Provide the [X, Y] coordinate of the cell's center where the given text is located.  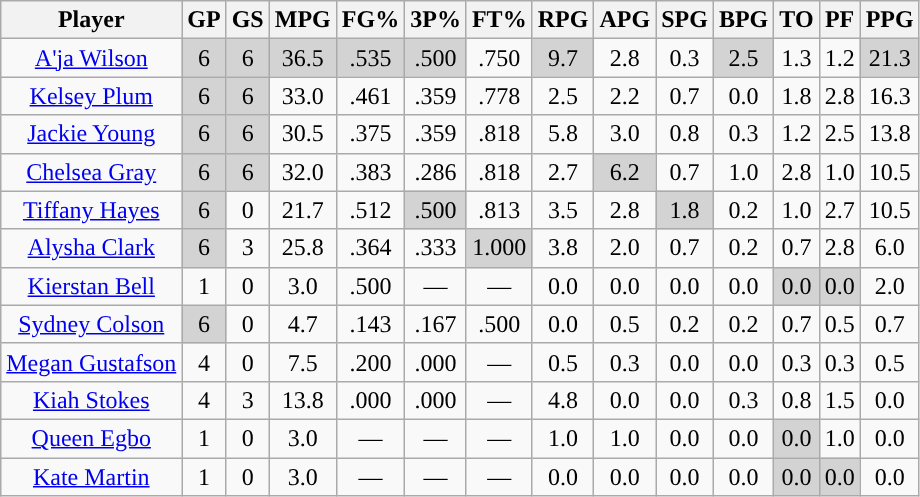
A'ja Wilson [92, 58]
.375 [370, 134]
.286 [436, 172]
TO [796, 20]
32.0 [302, 172]
Alysha Clark [92, 248]
APG [625, 20]
Kate Martin [92, 477]
Kiah Stokes [92, 400]
PPG [890, 20]
7.5 [302, 362]
16.3 [890, 96]
Megan Gustafson [92, 362]
.143 [370, 324]
.813 [499, 210]
30.5 [302, 134]
FT% [499, 20]
Tiffany Hayes [92, 210]
.200 [370, 362]
25.8 [302, 248]
.750 [499, 58]
4.7 [302, 324]
33.0 [302, 96]
21.3 [890, 58]
Chelsea Gray [92, 172]
1.5 [840, 400]
GP [204, 20]
.333 [436, 248]
.512 [370, 210]
3P% [436, 20]
.535 [370, 58]
Jackie Young [92, 134]
21.7 [302, 210]
SPG [685, 20]
.167 [436, 324]
Kelsey Plum [92, 96]
9.7 [563, 58]
FG% [370, 20]
1.3 [796, 58]
.778 [499, 96]
BPG [743, 20]
6.2 [625, 172]
4.8 [563, 400]
.461 [370, 96]
.383 [370, 172]
.364 [370, 248]
GS [248, 20]
36.5 [302, 58]
1.000 [499, 248]
5.8 [563, 134]
3.8 [563, 248]
Sydney Colson [92, 324]
Queen Egbo [92, 438]
PF [840, 20]
RPG [563, 20]
Player [92, 20]
Kierstan Bell [92, 286]
6.0 [890, 248]
MPG [302, 20]
3.5 [563, 210]
2.2 [625, 96]
